Extract the (x, y) coordinate from the center of the cell holding the provided text.  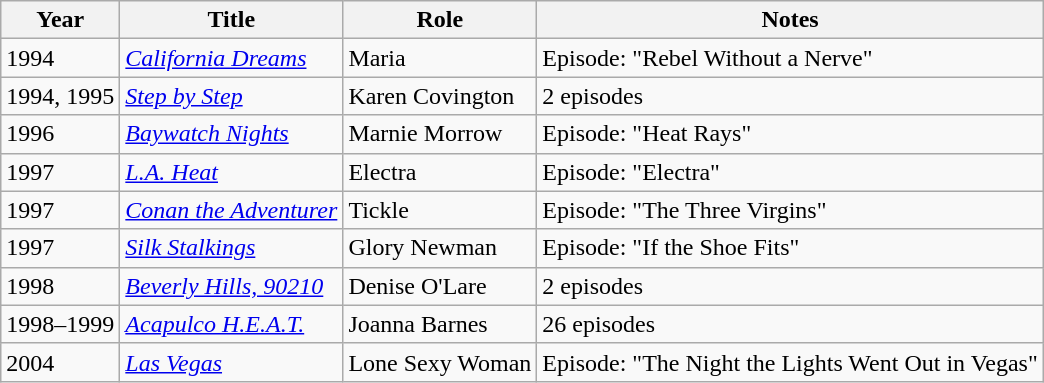
1996 (60, 134)
Acapulco H.E.A.T. (232, 324)
Role (440, 20)
Denise O'Lare (440, 286)
Episode: "Heat Rays" (790, 134)
Conan the Adventurer (232, 210)
Episode: "If the Shoe Fits" (790, 248)
Karen Covington (440, 96)
L.A. Heat (232, 172)
Episode: "The Night the Lights Went Out in Vegas" (790, 362)
Episode: "Electra" (790, 172)
California Dreams (232, 58)
Marnie Morrow (440, 134)
1998–1999 (60, 324)
Las Vegas (232, 362)
Silk Stalkings (232, 248)
2004 (60, 362)
Episode: "Rebel Without a Nerve" (790, 58)
Electra (440, 172)
Maria (440, 58)
Glory Newman (440, 248)
Joanna Barnes (440, 324)
Lone Sexy Woman (440, 362)
Beverly Hills, 90210 (232, 286)
Step by Step (232, 96)
Tickle (440, 210)
1994 (60, 58)
26 episodes (790, 324)
Baywatch Nights (232, 134)
1994, 1995 (60, 96)
Episode: "The Three Virgins" (790, 210)
Title (232, 20)
1998 (60, 286)
Notes (790, 20)
Year (60, 20)
